Capture the cell that displays the provided text and extract its (X, Y) central coordinate. 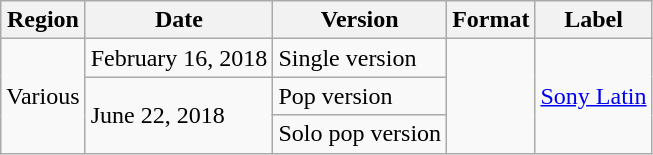
Date (179, 20)
February 16, 2018 (179, 58)
Region (43, 20)
June 22, 2018 (179, 115)
Label (594, 20)
Pop version (360, 96)
Version (360, 20)
Format (491, 20)
Various (43, 96)
Solo pop version (360, 134)
Sony Latin (594, 96)
Single version (360, 58)
